Return [X, Y] of the center of cell containing provided text 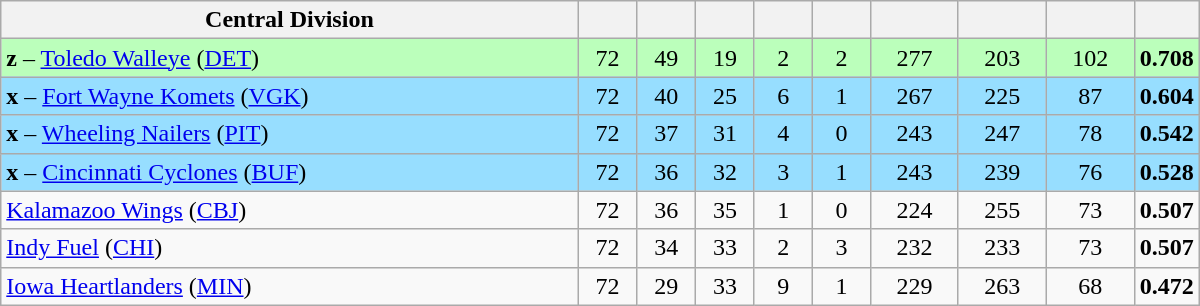
224 [915, 210]
35 [726, 210]
232 [915, 248]
267 [915, 96]
102 [1090, 58]
25 [726, 96]
239 [1002, 172]
76 [1090, 172]
49 [666, 58]
225 [1002, 96]
247 [1002, 134]
233 [1002, 248]
Indy Fuel (CHI) [290, 248]
z – Toledo Walleye (DET) [290, 58]
9 [783, 286]
0.604 [1166, 96]
0.472 [1166, 286]
34 [666, 248]
68 [1090, 286]
229 [915, 286]
x – Fort Wayne Komets (VGK) [290, 96]
78 [1090, 134]
37 [666, 134]
87 [1090, 96]
x – Cincinnati Cyclones (BUF) [290, 172]
0.708 [1166, 58]
Iowa Heartlanders (MIN) [290, 286]
Kalamazoo Wings (CBJ) [290, 210]
x – Wheeling Nailers (PIT) [290, 134]
203 [1002, 58]
40 [666, 96]
6 [783, 96]
Central Division [290, 20]
255 [1002, 210]
31 [726, 134]
263 [1002, 286]
32 [726, 172]
0.528 [1166, 172]
0.542 [1166, 134]
277 [915, 58]
4 [783, 134]
19 [726, 58]
29 [666, 286]
